Determine the [X, Y] coordinate at the center of the cell enclosing the given text.  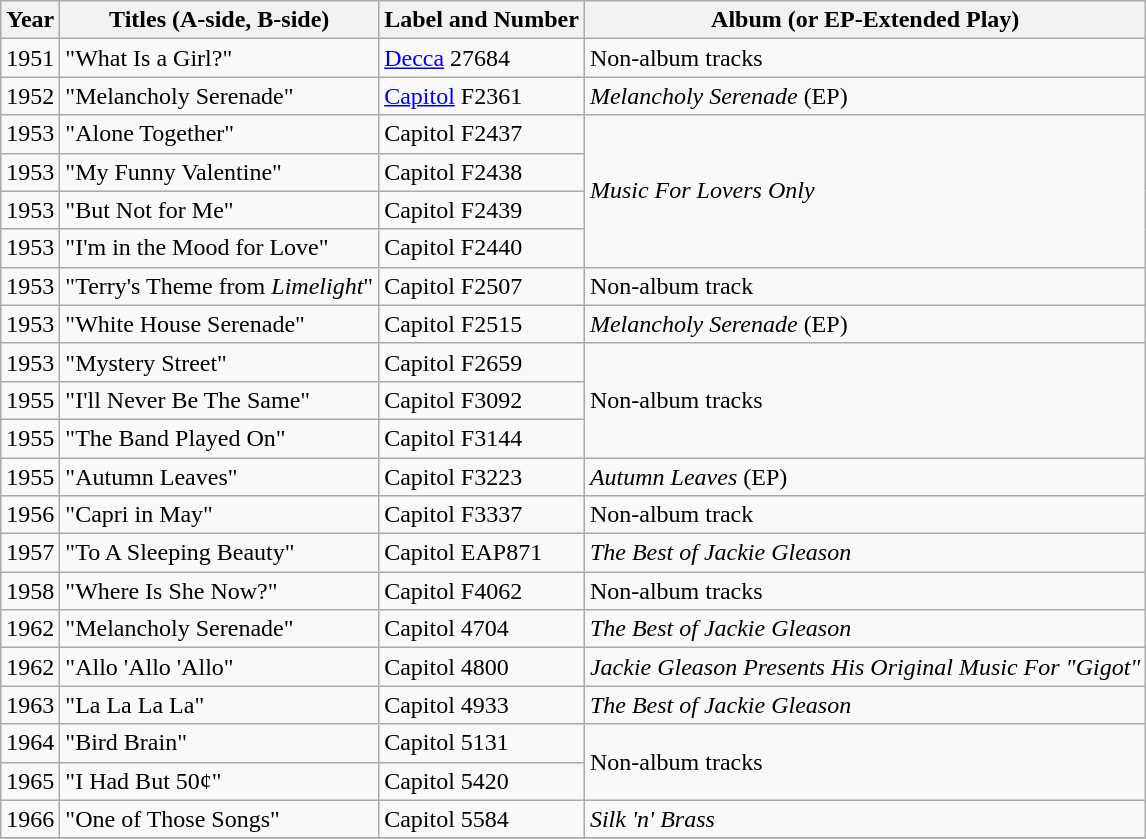
Capitol 5420 [482, 781]
Capitol F3144 [482, 438]
Capitol F2438 [482, 172]
1952 [30, 96]
Capitol F2440 [482, 248]
Capitol F2361 [482, 96]
1958 [30, 591]
"Mystery Street" [220, 362]
Capitol EAP871 [482, 553]
"The Band Played On" [220, 438]
"Terry's Theme from Limelight" [220, 286]
Year [30, 20]
Capitol 4704 [482, 629]
Capitol F2437 [482, 134]
"Bird Brain" [220, 743]
Silk 'n' Brass [865, 819]
Capitol 4933 [482, 705]
Capitol F3092 [482, 400]
"But Not for Me" [220, 210]
1957 [30, 553]
"Where Is She Now?" [220, 591]
Titles (A-side, B-side) [220, 20]
Capitol 4800 [482, 667]
Capitol 5584 [482, 819]
Autumn Leaves (EP) [865, 477]
Capitol F2439 [482, 210]
"Alone Together" [220, 134]
Capitol F3223 [482, 477]
1963 [30, 705]
"I'll Never Be The Same" [220, 400]
1956 [30, 515]
Jackie Gleason Presents His Original Music For "Gigot" [865, 667]
Capitol F4062 [482, 591]
Capitol F3337 [482, 515]
"What Is a Girl?" [220, 58]
1965 [30, 781]
"I'm in the Mood for Love" [220, 248]
"La La La La" [220, 705]
"White House Serenade" [220, 324]
Label and Number [482, 20]
"To A Sleeping Beauty" [220, 553]
Capitol F2515 [482, 324]
1951 [30, 58]
Capitol F2659 [482, 362]
Music For Lovers Only [865, 191]
Capitol 5131 [482, 743]
Decca 27684 [482, 58]
"Allo 'Allo 'Allo" [220, 667]
"Autumn Leaves" [220, 477]
"Capri in May" [220, 515]
Capitol F2507 [482, 286]
1964 [30, 743]
"One of Those Songs" [220, 819]
1966 [30, 819]
"I Had But 50¢" [220, 781]
Album (or EP-Extended Play) [865, 20]
"My Funny Valentine" [220, 172]
